Determine the (x, y) coordinate at the center of the cell enclosing the given text.  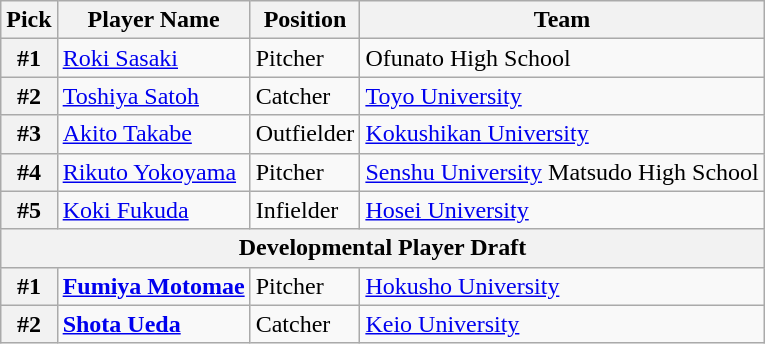
#4 (29, 172)
Kokushikan University (562, 134)
Developmental Player Draft (383, 248)
Outfielder (305, 134)
Shota Ueda (154, 324)
Keio University (562, 324)
Infielder (305, 210)
Team (562, 20)
Player Name (154, 20)
Fumiya Motomae (154, 286)
#5 (29, 210)
Hokusho University (562, 286)
Roki Sasaki (154, 58)
Toyo University (562, 96)
Rikuto Yokoyama (154, 172)
Pick (29, 20)
Position (305, 20)
Ofunato High School (562, 58)
Koki Fukuda (154, 210)
Akito Takabe (154, 134)
Senshu University Matsudo High School (562, 172)
Toshiya Satoh (154, 96)
Hosei University (562, 210)
#3 (29, 134)
